Pinpoint the cell where the given text exists, returning its [x, y] midpoint coordinate. 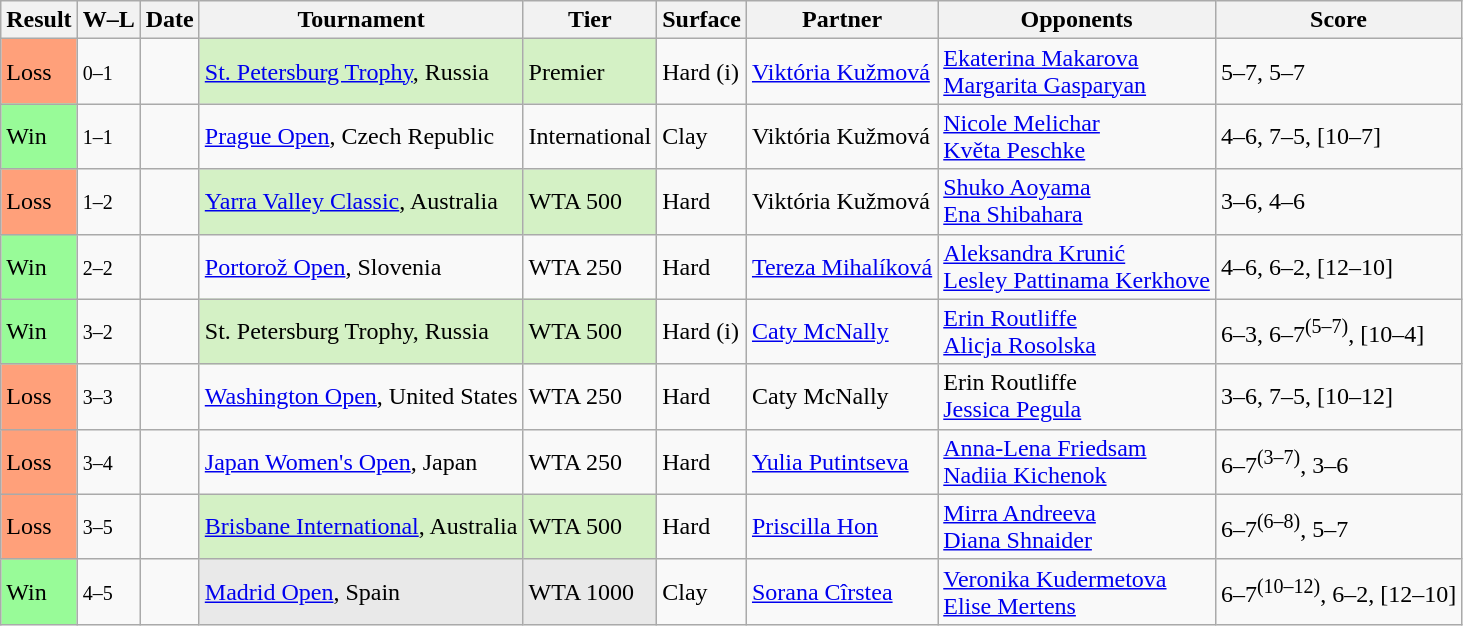
Aleksandra Krunić Lesley Pattinama Kerkhove [1077, 266]
5–7, 5–7 [1338, 72]
1–1 [108, 136]
Nicole Melichar Květa Peschke [1077, 136]
Mirra Andreeva Diana Shnaider [1077, 526]
0–1 [108, 72]
WTA 1000 [590, 592]
Portorož Open, Slovenia [361, 266]
1–2 [108, 202]
Priscilla Hon [842, 526]
6–7(6–8), 5–7 [1338, 526]
Partner [842, 20]
6–7(3–7), 3–6 [1338, 462]
Washington Open, United States [361, 396]
Opponents [1077, 20]
3–3 [108, 396]
3–6, 4–6 [1338, 202]
6–3, 6–7(5–7), [10–4] [1338, 332]
6–7(10–12), 6–2, [12–10] [1338, 592]
Ekaterina Makarova Margarita Gasparyan [1077, 72]
Anna-Lena Friedsam Nadiia Kichenok [1077, 462]
4–6, 6–2, [12–10] [1338, 266]
4–5 [108, 592]
Veronika Kudermetova Elise Mertens [1077, 592]
3–4 [108, 462]
Brisbane International, Australia [361, 526]
Tereza Mihalíková [842, 266]
Premier [590, 72]
Madrid Open, Spain [361, 592]
Date [170, 20]
3–5 [108, 526]
Erin Routliffe Jessica Pegula [1077, 396]
Yulia Putintseva [842, 462]
Erin Routliffe Alicja Rosolska [1077, 332]
Score [1338, 20]
Japan Women's Open, Japan [361, 462]
Tier [590, 20]
International [590, 136]
Result [39, 20]
Shuko Aoyama Ena Shibahara [1077, 202]
Yarra Valley Classic, Australia [361, 202]
3–2 [108, 332]
Sorana Cîrstea [842, 592]
3–6, 7–5, [10–12] [1338, 396]
Tournament [361, 20]
Prague Open, Czech Republic [361, 136]
4–6, 7–5, [10–7] [1338, 136]
Surface [702, 20]
2–2 [108, 266]
W–L [108, 20]
